Locate the cell with the specified text and output its (x, y) center coordinate. 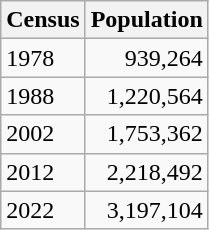
2022 (43, 210)
1,220,564 (146, 96)
Population (146, 20)
1978 (43, 58)
2002 (43, 134)
3,197,104 (146, 210)
1988 (43, 96)
Census (43, 20)
939,264 (146, 58)
2012 (43, 172)
1,753,362 (146, 134)
2,218,492 (146, 172)
